Scan for the cell matching the given text and deliver its [X, Y] coordinate at center. 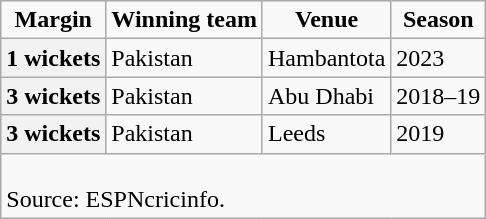
Margin [54, 20]
2023 [438, 58]
Source: ESPNcricinfo. [244, 186]
2019 [438, 134]
Winning team [184, 20]
Venue [326, 20]
Abu Dhabi [326, 96]
Season [438, 20]
1 wickets [54, 58]
2018–19 [438, 96]
Leeds [326, 134]
Hambantota [326, 58]
